Scan for the cell matching the given text and deliver its [x, y] coordinate at center. 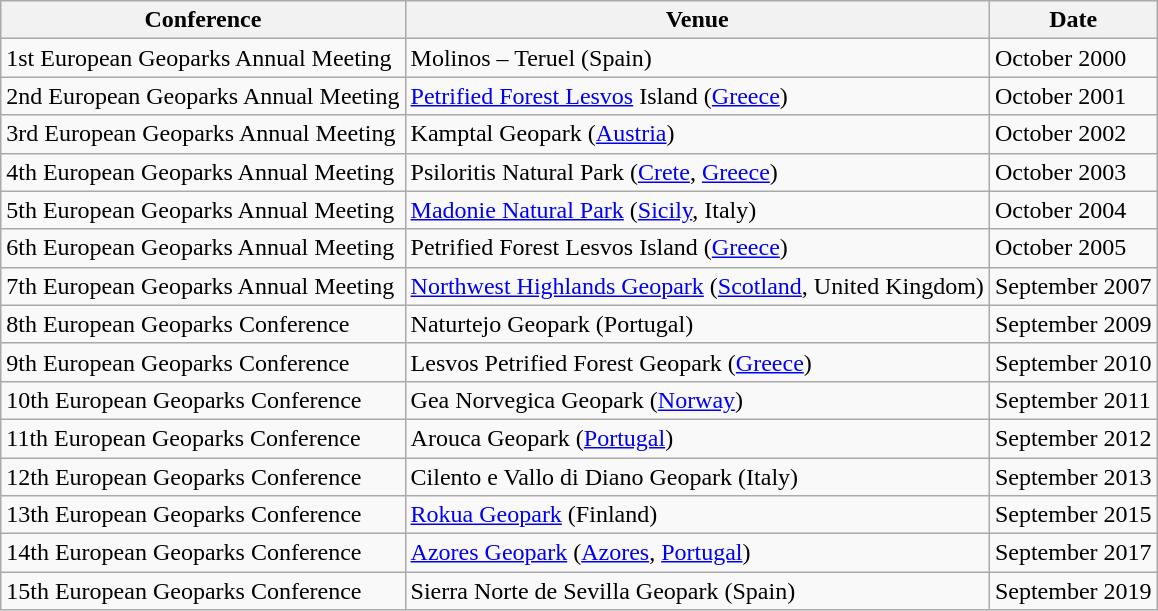
15th European Geoparks Conference [203, 591]
Kamptal Geopark (Austria) [697, 134]
Gea Norvegica Geopark (Norway) [697, 400]
September 2012 [1073, 438]
3rd European Geoparks Annual Meeting [203, 134]
October 2002 [1073, 134]
September 2011 [1073, 400]
Sierra Norte de Sevilla Geopark (Spain) [697, 591]
September 2015 [1073, 515]
14th European Geoparks Conference [203, 553]
Molinos – Teruel (Spain) [697, 58]
Cilento e Vallo di Diano Geopark (Italy) [697, 477]
September 2009 [1073, 324]
12th European Geoparks Conference [203, 477]
Naturtejo Geopark (Portugal) [697, 324]
10th European Geoparks Conference [203, 400]
October 2004 [1073, 210]
Date [1073, 20]
13th European Geoparks Conference [203, 515]
Arouca Geopark (Portugal) [697, 438]
Azores Geopark (Azores, Portugal) [697, 553]
6th European Geoparks Annual Meeting [203, 248]
October 2001 [1073, 96]
1st European Geoparks Annual Meeting [203, 58]
Rokua Geopark (Finland) [697, 515]
7th European Geoparks Annual Meeting [203, 286]
October 2005 [1073, 248]
2nd European Geoparks Annual Meeting [203, 96]
October 2003 [1073, 172]
September 2019 [1073, 591]
4th European Geoparks Annual Meeting [203, 172]
October 2000 [1073, 58]
September 2013 [1073, 477]
8th European Geoparks Conference [203, 324]
Venue [697, 20]
11th European Geoparks Conference [203, 438]
September 2007 [1073, 286]
Conference [203, 20]
Psiloritis Natural Park (Crete, Greece) [697, 172]
5th European Geoparks Annual Meeting [203, 210]
9th European Geoparks Conference [203, 362]
Northwest Highlands Geopark (Scotland, United Kingdom) [697, 286]
September 2010 [1073, 362]
Lesvos Petrified Forest Geopark (Greece) [697, 362]
September 2017 [1073, 553]
Madonie Natural Park (Sicily, Italy) [697, 210]
